Determine the (X, Y) coordinate at the center of the cell enclosing the given text.  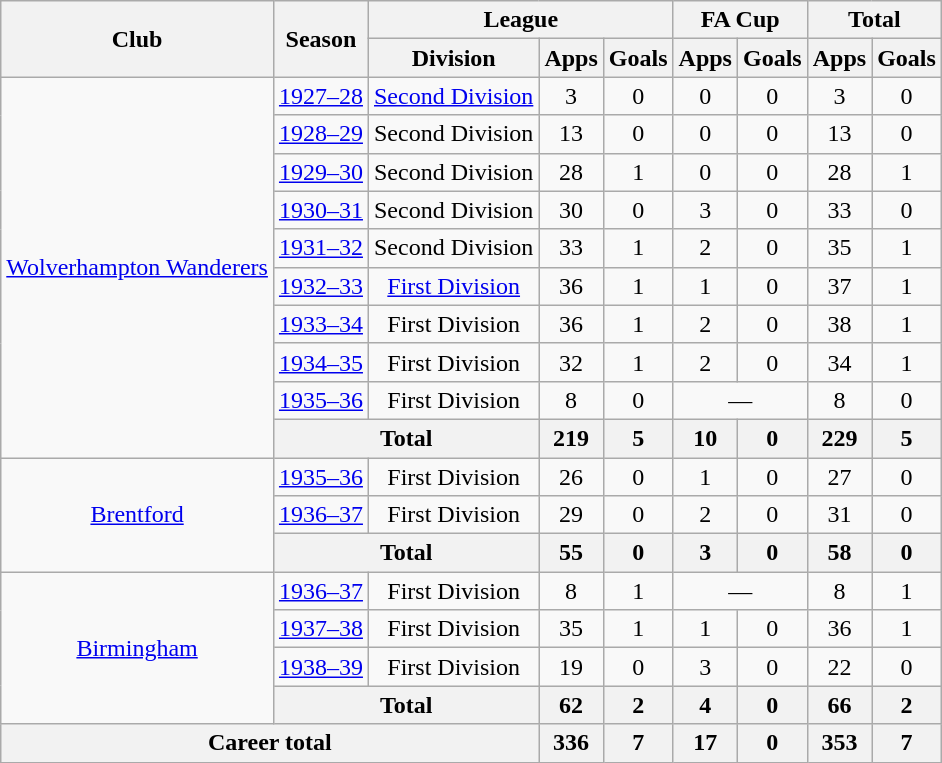
Career total (270, 743)
1929–30 (320, 172)
30 (571, 210)
1932–33 (320, 286)
219 (571, 438)
29 (571, 515)
Season (320, 39)
17 (705, 743)
10 (705, 438)
1937–38 (320, 629)
1933–34 (320, 324)
336 (571, 743)
1938–39 (320, 667)
62 (571, 705)
32 (571, 362)
34 (839, 362)
38 (839, 324)
Wolverhampton Wanderers (138, 268)
FA Cup (740, 20)
22 (839, 667)
1930–31 (320, 210)
Club (138, 39)
66 (839, 705)
Division (453, 58)
1928–29 (320, 134)
229 (839, 438)
1927–28 (320, 96)
1931–32 (320, 248)
League (520, 20)
37 (839, 286)
26 (571, 477)
1934–35 (320, 362)
31 (839, 515)
353 (839, 743)
Brentford (138, 515)
58 (839, 553)
27 (839, 477)
4 (705, 705)
Birmingham (138, 648)
55 (571, 553)
19 (571, 667)
